Determine the (X, Y) coordinate at the center of the cell enclosing the given text.  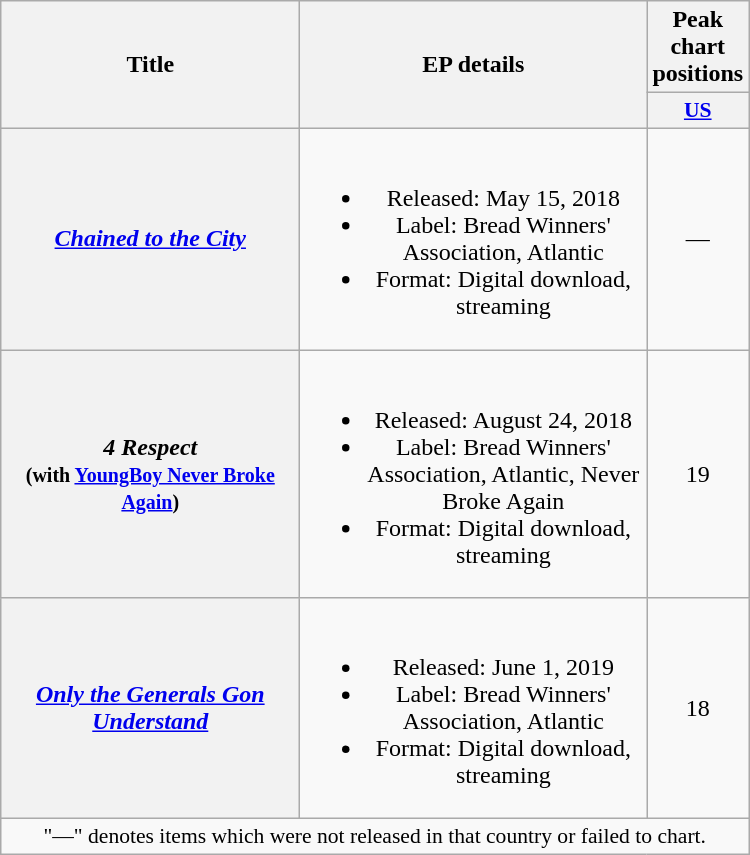
EP details (474, 65)
Released: June 1, 2019Label: Bread Winners' Association, AtlanticFormat: Digital download, streaming (474, 708)
Released: May 15, 2018Label: Bread Winners' Association, AtlanticFormat: Digital download, streaming (474, 238)
US (698, 111)
Released: August 24, 2018Label: Bread Winners' Association, Atlantic, Never Broke AgainFormat: Digital download, streaming (474, 474)
19 (698, 474)
4 Respect (with YoungBoy Never Broke Again) (150, 474)
Peak chart positions (698, 47)
Title (150, 65)
18 (698, 708)
Only the Generals Gon Understand (150, 708)
— (698, 238)
"—" denotes items which were not released in that country or failed to chart. (375, 837)
Chained to the City (150, 238)
